Output the [X, Y] coordinate of the center of the cell containing the given text.  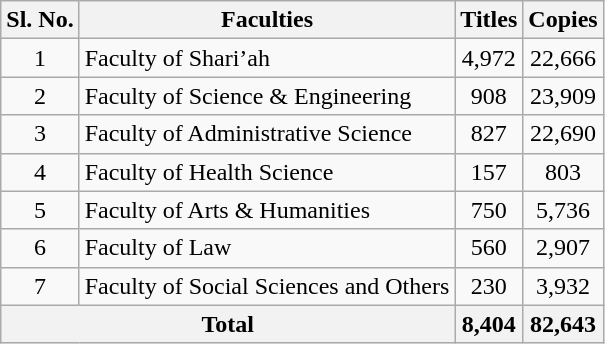
560 [489, 248]
827 [489, 134]
5,736 [563, 210]
Faculty of Arts & Humanities [267, 210]
1 [40, 58]
82,643 [563, 324]
803 [563, 172]
3,932 [563, 286]
22,690 [563, 134]
Sl. No. [40, 20]
7 [40, 286]
Faculties [267, 20]
23,909 [563, 96]
2,907 [563, 248]
Faculty of Shari’ah [267, 58]
5 [40, 210]
908 [489, 96]
Faculty of Science & Engineering [267, 96]
Titles [489, 20]
Total [228, 324]
22,666 [563, 58]
4 [40, 172]
Faculty of Health Science [267, 172]
8,404 [489, 324]
230 [489, 286]
157 [489, 172]
750 [489, 210]
3 [40, 134]
4,972 [489, 58]
Faculty of Social Sciences and Others [267, 286]
Faculty of Administrative Science [267, 134]
6 [40, 248]
Faculty of Law [267, 248]
2 [40, 96]
Copies [563, 20]
